Detect which cell encompasses the target text, then output its (X, Y) center coordinate. 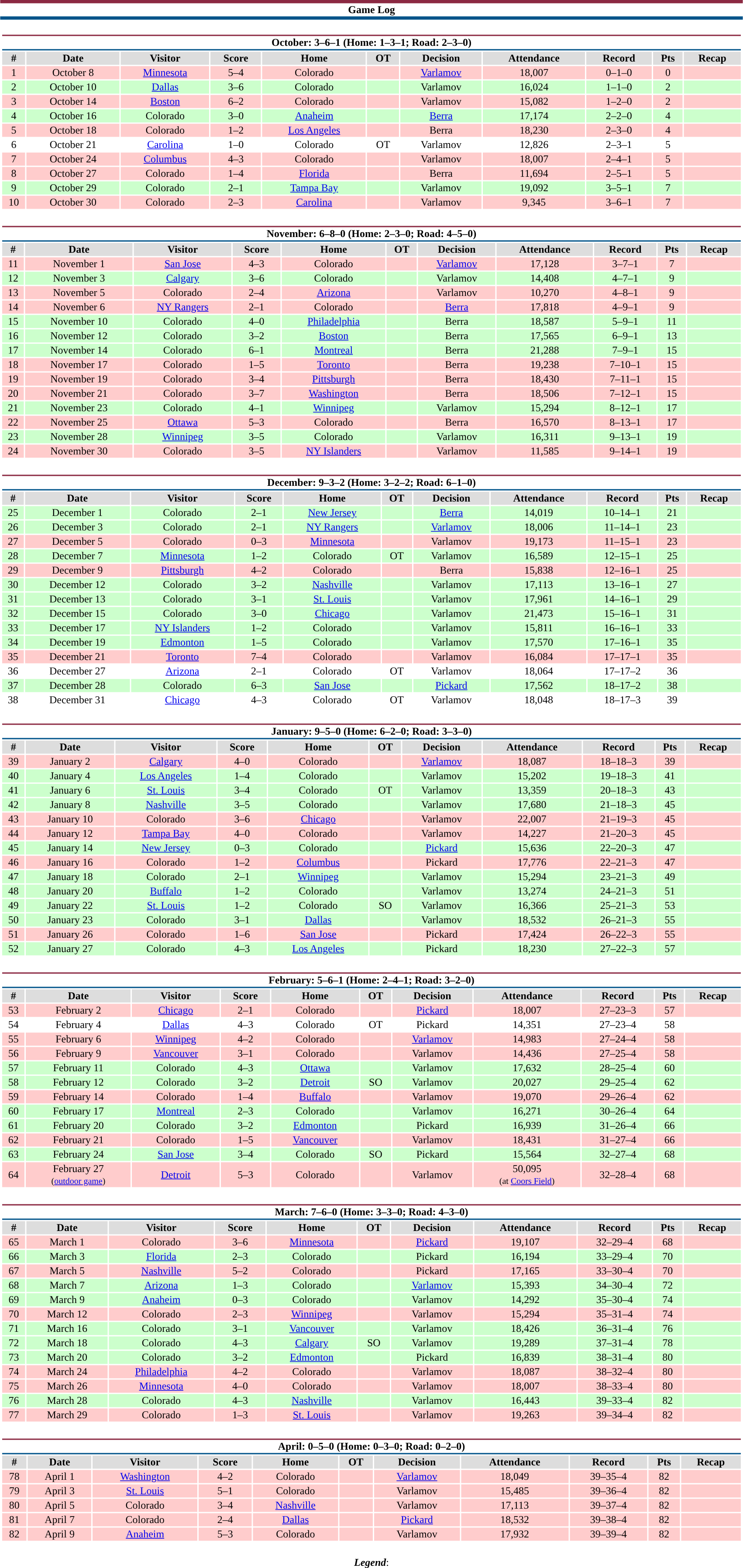
2–4–1 (619, 159)
March 7 (67, 1286)
November 1 (79, 264)
13–16–1 (623, 585)
March 26 (67, 1386)
November 30 (79, 451)
21,288 (545, 351)
59 (13, 1097)
34 (13, 642)
6–9–1 (625, 336)
39–36–4 (609, 1491)
1–1–0 (619, 87)
18,064 (539, 671)
February 11 (78, 1068)
15,393 (525, 1286)
15–16–1 (623, 613)
18,587 (545, 322)
February 14 (78, 1097)
October 10 (73, 87)
39–38–4 (609, 1520)
February 21 (78, 1140)
April: 0–5–0 (Home: 0–3–0; Road: 0–2–0) (371, 1447)
19,107 (525, 1242)
6–1 (257, 351)
27–22–3 (619, 949)
November 21 (79, 393)
March 20 (67, 1357)
December 15 (77, 613)
16 (13, 336)
33–30–4 (615, 1271)
January 2 (70, 762)
32–27–4 (618, 1155)
5–2 (240, 1271)
December 9 (77, 571)
1–6 (242, 935)
14,436 (526, 1053)
1–0 (236, 144)
61 (13, 1126)
17,165 (525, 1271)
19–18–3 (619, 776)
34–30–4 (615, 1286)
October 8 (73, 73)
73 (14, 1357)
24 (13, 451)
April 9 (59, 1534)
17–17–2 (623, 671)
17,818 (545, 307)
18–17–2 (623, 686)
2–3–1 (619, 144)
42 (13, 805)
24–21–3 (619, 891)
January 4 (70, 776)
17,961 (539, 599)
14,351 (526, 1025)
27–25–4 (618, 1053)
2–5–1 (619, 173)
December 5 (77, 542)
February 27(outdoor game) (78, 1174)
January: 9–5–0 (Home: 6–2–0; Road: 3–3–0) (371, 732)
17,562 (539, 686)
8 (14, 173)
November: 6–8–0 (Home: 2–3–0; Road: 4–5–0) (371, 234)
18–18–3 (619, 762)
3–7–1 (625, 264)
16,366 (532, 906)
21,473 (539, 613)
February 24 (78, 1155)
18,426 (525, 1328)
10,270 (545, 293)
April 5 (59, 1506)
31–27–4 (618, 1140)
November 3 (79, 278)
December 13 (77, 599)
79 (14, 1491)
14–16–1 (623, 599)
December 12 (77, 585)
16–16–1 (623, 628)
January 10 (70, 819)
November 25 (79, 422)
January 8 (70, 805)
22 (13, 422)
6 (14, 144)
19,263 (525, 1415)
October 16 (73, 116)
November 10 (79, 322)
21–20–3 (619, 833)
18 (13, 364)
17,932 (515, 1534)
January 26 (70, 935)
14,408 (545, 278)
April 3 (59, 1491)
October 14 (73, 102)
12–15–1 (623, 556)
10 (14, 202)
30–26–4 (618, 1111)
15,202 (532, 776)
December 7 (77, 556)
26 (13, 527)
20,027 (526, 1082)
October 30 (73, 202)
5–9–1 (625, 322)
January 18 (70, 877)
January 6 (70, 791)
44 (13, 833)
81 (14, 1520)
March 24 (67, 1372)
40 (13, 776)
19,092 (534, 188)
8–12–1 (625, 408)
11,585 (545, 451)
39–35–4 (609, 1477)
December: 9–3–2 (Home: 3–2–2; Road: 6–1–0) (371, 483)
18,431 (526, 1140)
16,839 (525, 1357)
17,776 (532, 862)
14,292 (525, 1300)
January 16 (70, 862)
November 28 (79, 437)
February 20 (78, 1126)
15,838 (539, 571)
26–22–3 (619, 935)
January 27 (70, 949)
28 (13, 556)
16,024 (534, 87)
18,006 (539, 527)
4–9–1 (625, 307)
March 28 (67, 1401)
December 31 (77, 700)
16,570 (545, 422)
16,311 (545, 437)
38–31–4 (615, 1357)
7–10–1 (625, 364)
13,274 (532, 891)
0 (668, 73)
12 (13, 278)
27–23–4 (618, 1025)
14,983 (526, 1039)
38–33–4 (615, 1386)
November 23 (79, 408)
52 (13, 949)
12,826 (534, 144)
December 27 (77, 671)
October 21 (73, 144)
22–20–3 (619, 848)
54 (13, 1025)
27–24–4 (618, 1039)
18,430 (545, 379)
19,289 (525, 1343)
32–29–4 (615, 1242)
11–15–1 (623, 542)
February 6 (78, 1039)
35–31–4 (615, 1314)
8–13–1 (625, 422)
17–17–1 (623, 657)
15,811 (539, 628)
4–1 (257, 408)
23–21–3 (619, 877)
December 1 (77, 513)
36–31–4 (615, 1328)
15,082 (534, 102)
March 16 (67, 1328)
17,632 (526, 1068)
56 (13, 1053)
3–5–1 (619, 188)
14,227 (532, 833)
January 12 (70, 833)
October 29 (73, 188)
March 29 (67, 1415)
28–25–4 (618, 1068)
2–2–0 (619, 116)
71 (14, 1328)
March 18 (67, 1343)
19,173 (539, 542)
November 12 (79, 336)
16,194 (525, 1257)
Game Log (371, 10)
February 2 (78, 1011)
17,424 (532, 935)
15,485 (515, 1491)
October: 3–6–1 (Home: 1–3–1; Road: 2–3–0) (371, 43)
16,271 (526, 1111)
7–9–1 (625, 351)
January 14 (70, 848)
1 (14, 73)
20 (13, 393)
65 (14, 1242)
67 (14, 1271)
October 27 (73, 173)
16,443 (525, 1401)
39–39–4 (609, 1534)
22,007 (532, 819)
7–11–1 (625, 379)
December 3 (77, 527)
18,506 (545, 393)
March 9 (67, 1300)
March 1 (67, 1242)
10–14–1 (623, 513)
9–13–1 (625, 437)
32–28–4 (618, 1174)
21–18–3 (619, 805)
25–21–3 (619, 906)
17,680 (532, 805)
November 5 (79, 293)
46 (13, 862)
3 (14, 102)
6–2 (236, 102)
6–3 (259, 686)
November 6 (79, 307)
February 12 (78, 1082)
January 22 (70, 906)
17,128 (545, 264)
18,048 (539, 700)
16,084 (539, 657)
9,345 (534, 202)
15,636 (532, 848)
50 (13, 920)
16,939 (526, 1126)
7–4 (259, 657)
2–3–0 (619, 131)
5–1 (225, 1491)
October 24 (73, 159)
33–29–4 (615, 1257)
4–8–1 (625, 293)
29–25–4 (618, 1082)
39–37–4 (609, 1506)
March: 7–6–0 (Home: 3–3–0; Road: 4–3–0) (371, 1212)
April 1 (59, 1477)
December 19 (77, 642)
35–30–4 (615, 1300)
17,565 (545, 336)
February 4 (78, 1025)
27–23–3 (618, 1011)
January 23 (70, 920)
21–19–3 (619, 819)
37–31–4 (615, 1343)
17–16–1 (623, 642)
16,589 (539, 556)
19,070 (526, 1097)
29–26–4 (618, 1097)
April 7 (59, 1520)
December 28 (77, 686)
12–16–1 (623, 571)
5–4 (236, 73)
69 (14, 1300)
19,238 (545, 364)
3–6–1 (619, 202)
17,570 (539, 642)
77 (14, 1415)
20–18–3 (619, 791)
39–33–4 (615, 1401)
0–1–0 (619, 73)
December 21 (77, 657)
March 12 (67, 1314)
32 (13, 613)
18–17–3 (623, 700)
50,095(at Coors Field) (526, 1174)
4–7–1 (625, 278)
November 17 (79, 364)
February: 5–6–1 (Home: 2–4–1; Road: 3–2–0) (371, 980)
February 9 (78, 1053)
18,049 (515, 1477)
31–26–4 (618, 1126)
7–12–1 (625, 393)
11–14–1 (623, 527)
November 19 (79, 379)
3–7 (257, 393)
March 3 (67, 1257)
14 (13, 307)
1–2–0 (619, 102)
13,359 (532, 791)
15,564 (526, 1155)
38–32–4 (615, 1372)
75 (14, 1386)
November 14 (79, 351)
March 5 (67, 1271)
37 (13, 686)
11,694 (534, 173)
February 17 (78, 1111)
17,174 (534, 116)
39–34–4 (615, 1415)
30 (13, 585)
December 17 (77, 628)
22–21–3 (619, 862)
14,019 (539, 513)
January 20 (70, 891)
October 18 (73, 131)
9–14–1 (625, 451)
48 (13, 891)
26–21–3 (619, 920)
63 (13, 1155)
